Pinpoint the cell where the given text exists, returning its (X, Y) midpoint coordinate. 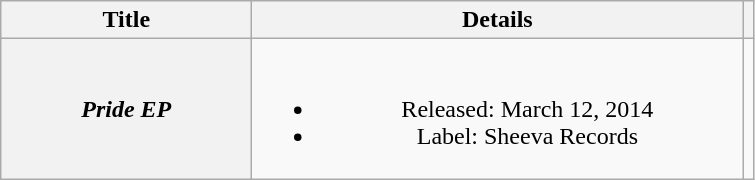
Released: March 12, 2014Label: Sheeva Records (498, 109)
Title (126, 20)
Details (498, 20)
Pride EP (126, 109)
